Provide the [x, y] coordinate of the cell's center where the given text is located.  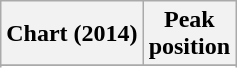
Chart (2014) [72, 34]
Peakposition [189, 34]
